Search for the cell housing the specified text and yield its (X, Y) center coordinate. 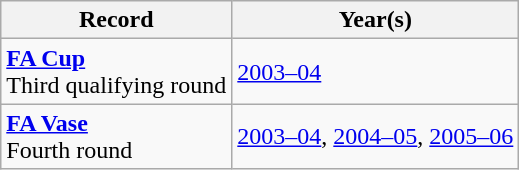
FA CupThird qualifying round (116, 72)
2003–04 (376, 72)
FA VaseFourth round (116, 136)
Year(s) (376, 20)
2003–04, 2004–05, 2005–06 (376, 136)
Record (116, 20)
